Return (x, y) of the center of cell containing provided text 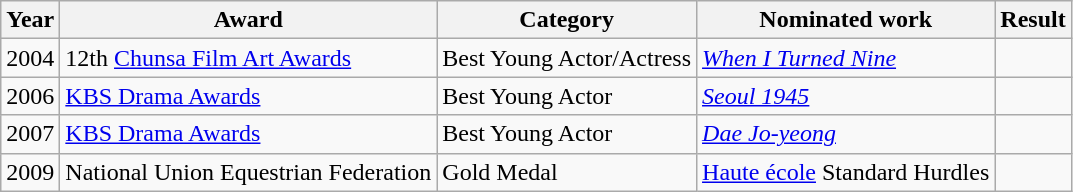
2006 (30, 96)
Year (30, 20)
Category (567, 20)
Haute école Standard Hurdles (846, 172)
2004 (30, 58)
Dae Jo-yeong (846, 134)
Award (248, 20)
Best Young Actor/Actress (567, 58)
Result (1033, 20)
When I Turned Nine (846, 58)
Gold Medal (567, 172)
2007 (30, 134)
2009 (30, 172)
12th Chunsa Film Art Awards (248, 58)
National Union Equestrian Federation (248, 172)
Nominated work (846, 20)
Seoul 1945 (846, 96)
